Extract the (X, Y) coordinate from the center of the cell holding the provided text.  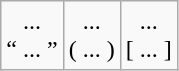
... [ ... ] (148, 36)
... ( ... ) (92, 36)
... “ ... ” (32, 36)
